Pinpoint the cell where the given text exists, returning its [x, y] midpoint coordinate. 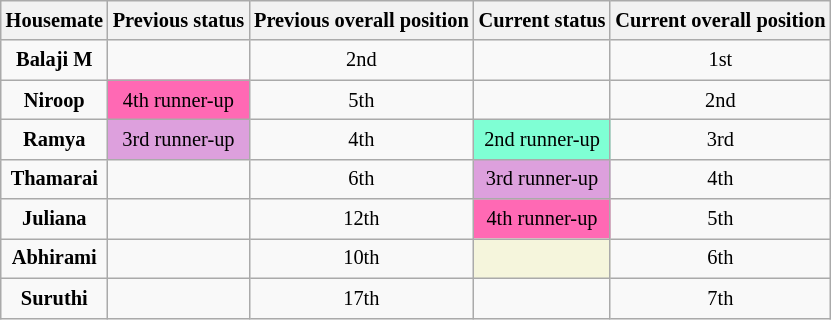
Juliana [54, 219]
3rd [720, 139]
Abhirami [54, 258]
12th [362, 219]
1st [720, 60]
Current overall position [720, 20]
2nd runner-up [542, 139]
Current status [542, 20]
Ramya [54, 139]
Niroop [54, 100]
Housemate [54, 20]
Suruthi [54, 298]
10th [362, 258]
17th [362, 298]
Previous overall position [362, 20]
Previous status [178, 20]
7th [720, 298]
Thamarai [54, 179]
Balaji M [54, 60]
